Output the (X, Y) coordinate of the center of the cell containing the given text.  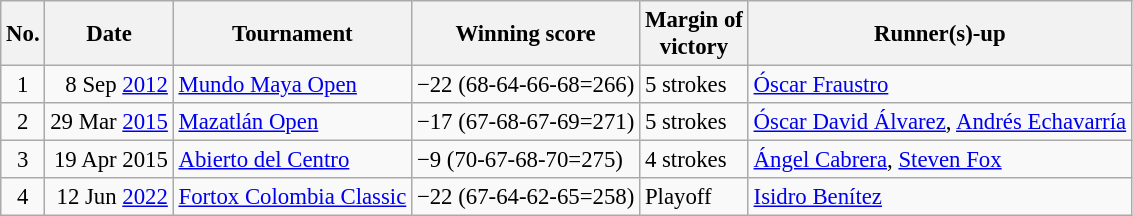
Óscar David Álvarez, Andrés Echavarría (940, 122)
Winning score (526, 34)
4 (23, 197)
Abierto del Centro (292, 160)
Margin ofvictory (694, 34)
−17 (67-68-67-69=271) (526, 122)
−22 (68-64-66-68=266) (526, 85)
3 (23, 160)
12 Jun 2022 (109, 197)
Mundo Maya Open (292, 85)
−22 (67-64-62-65=258) (526, 197)
Óscar Fraustro (940, 85)
Tournament (292, 34)
Playoff (694, 197)
−9 (70-67-68-70=275) (526, 160)
1 (23, 85)
19 Apr 2015 (109, 160)
Ángel Cabrera, Steven Fox (940, 160)
29 Mar 2015 (109, 122)
4 strokes (694, 160)
Date (109, 34)
No. (23, 34)
Isidro Benítez (940, 197)
Fortox Colombia Classic (292, 197)
2 (23, 122)
8 Sep 2012 (109, 85)
Mazatlán Open (292, 122)
Runner(s)-up (940, 34)
